Pinpoint the cell where the given text exists, returning its [x, y] midpoint coordinate. 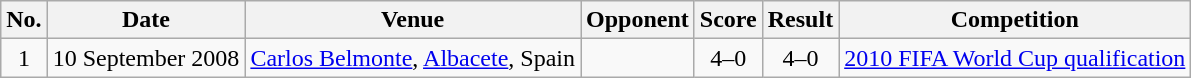
Result [800, 20]
Competition [1015, 20]
Opponent [638, 20]
Score [728, 20]
10 September 2008 [146, 58]
2010 FIFA World Cup qualification [1015, 58]
1 [24, 58]
Venue [413, 20]
No. [24, 20]
Date [146, 20]
Carlos Belmonte, Albacete, Spain [413, 58]
